Extract the [X, Y] coordinate from the center of the cell holding the provided text.  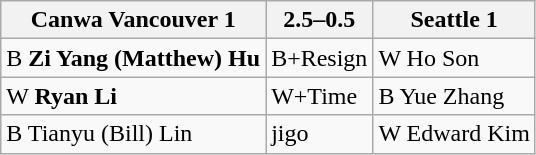
Seattle 1 [454, 20]
B Zi Yang (Matthew) Hu [134, 58]
W Edward Kim [454, 134]
B Tianyu (Bill) Lin [134, 134]
jigo [320, 134]
B+Resign [320, 58]
W Ryan Li [134, 96]
W+Time [320, 96]
W Ho Son [454, 58]
Canwa Vancouver 1 [134, 20]
2.5–0.5 [320, 20]
B Yue Zhang [454, 96]
